Identify which cell holds the provided text, then report its [x, y] central coordinate. 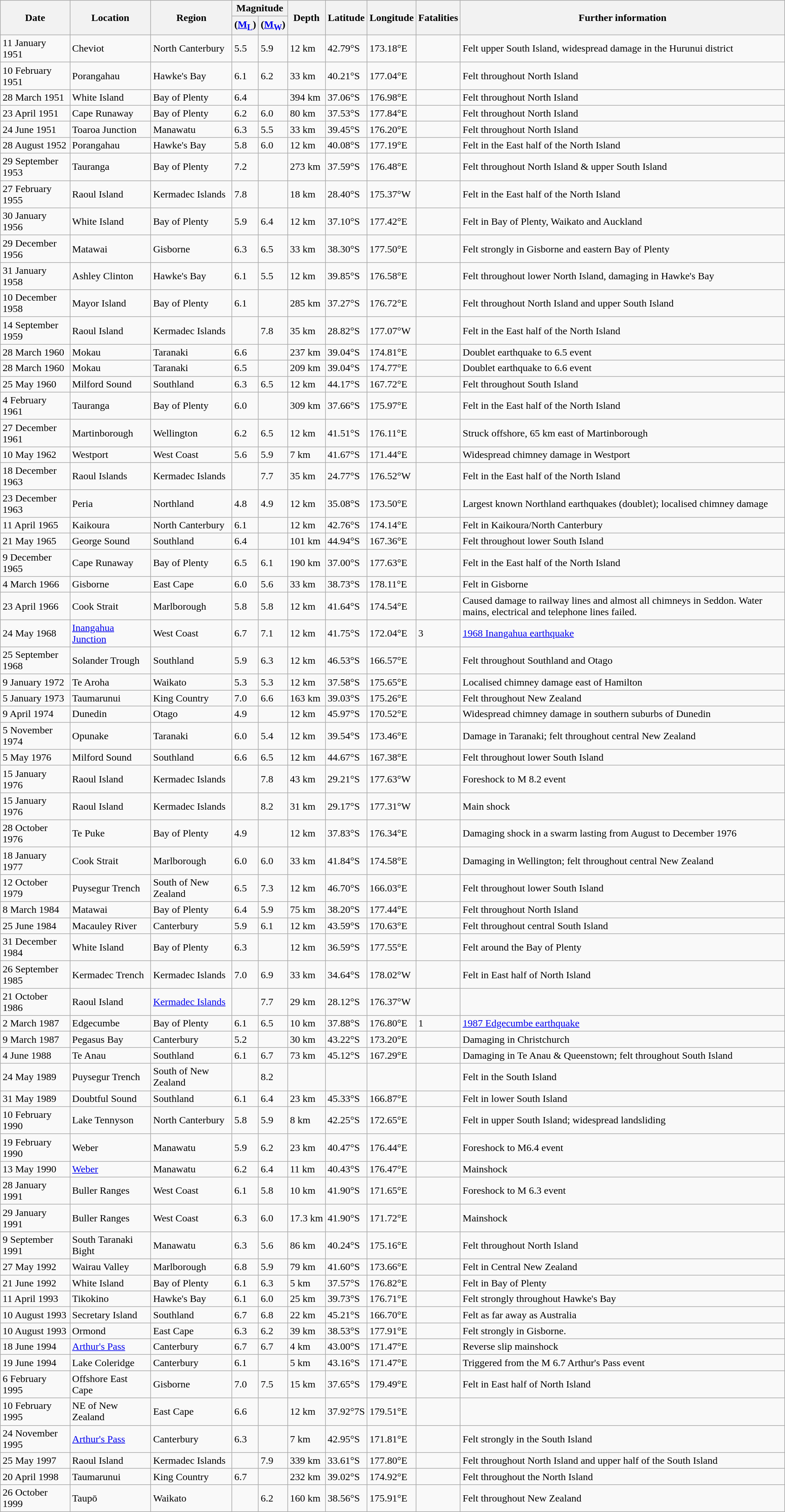
171.81°E [392, 1439]
176.82°E [392, 1283]
Wellington [192, 433]
25 September 1968 [35, 661]
6.9 [273, 974]
27 May 1992 [35, 1267]
176.52°W [392, 476]
176.34°E [392, 834]
Felt strongly in Gisborne and eastern Bay of Plenty [622, 249]
Main shock [622, 806]
24 June 1951 [35, 129]
7.3 [273, 888]
174.81°E [392, 352]
28 October 1976 [35, 834]
Cheviot [111, 49]
40.24°S [346, 1245]
24 May 1968 [35, 633]
Dunedin [111, 714]
(MW) [273, 26]
37.59°S [346, 167]
Opunake [111, 735]
209 km [307, 368]
Largest known Northland earthquakes (doublet); localised chimney damage [622, 503]
45.21°S [346, 1315]
Mayor Island [111, 304]
173.18°E [392, 49]
1968 Inangahua earthquake [622, 633]
11 April 1965 [35, 525]
7.9 [273, 1460]
Further information [622, 18]
5 May 1976 [35, 757]
170.52°E [392, 714]
Widespread chimney damage in Westport [622, 455]
13 May 1990 [35, 1169]
174.14°E [392, 525]
24 May 1989 [35, 1077]
394 km [307, 97]
Region [192, 18]
41.51°S [346, 433]
177.80°E [392, 1460]
40.47°S [346, 1147]
28 March 1951 [35, 97]
31 May 1989 [35, 1099]
171.72°E [392, 1218]
42.76°S [346, 525]
5 January 1973 [35, 698]
Felt in Kaikoura/North Canterbury [622, 525]
29.21°S [346, 779]
28.40°S [346, 195]
4 June 1988 [35, 1055]
1 [438, 1024]
175.16°E [392, 1245]
175.26°E [392, 698]
38.53°S [346, 1331]
Felt throughout North Island and upper South Island [622, 304]
26 September 1985 [35, 974]
Struck offshore, 65 km east of Martinborough [622, 433]
28 January 1991 [35, 1191]
Felt in Gisborne [622, 585]
29.17°S [346, 806]
26 October 1999 [35, 1498]
177.55°E [392, 948]
167.29°E [392, 1055]
4.8 [245, 503]
Felt throughout the North Island [622, 1476]
174.92°E [392, 1476]
38.56°S [346, 1498]
5.2 [245, 1039]
Offshore East Cape [111, 1385]
177.50°E [392, 249]
21 May 1965 [35, 541]
NE of New Zealand [111, 1411]
45.12°S [346, 1055]
39.02°S [346, 1476]
37.53°S [346, 113]
177.07°W [392, 330]
9 September 1991 [35, 1245]
176.44°E [392, 1147]
(ML) [245, 26]
41.84°S [346, 860]
Foreshock to M6.4 event [622, 1147]
177.04°E [392, 75]
23 April 1951 [35, 113]
309 km [307, 406]
Edgecumbe [111, 1024]
18 January 1977 [35, 860]
Reverse slip mainshock [622, 1347]
11 April 1993 [35, 1299]
18 June 1994 [35, 1347]
177.63°W [392, 779]
Felt in Bay of Plenty [622, 1283]
15 km [307, 1385]
Ormond [111, 1331]
178.02°W [392, 974]
177.91°E [392, 1331]
Damaging in Wellington; felt throughout central New Zealand [622, 860]
9 January 1972 [35, 682]
42.25°S [346, 1120]
17.3 km [307, 1218]
174.77°E [392, 368]
4 km [307, 1347]
14 September 1959 [35, 330]
Wairau Valley [111, 1267]
Felt strongly throughout Hawke's Bay [622, 1299]
Inangahua Junction [111, 633]
45.97°S [346, 714]
190 km [307, 563]
Felt in lower South Island [622, 1099]
Felt throughout lower North Island, damaging in Hawke's Bay [622, 276]
237 km [307, 352]
Damaging in Te Anau & Queenstown; felt throughout South Island [622, 1055]
5.4 [273, 735]
174.58°E [392, 860]
35.08°S [346, 503]
37.00°S [346, 563]
Felt strongly in the South Island [622, 1439]
Magnitude [260, 8]
37.65°S [346, 1385]
37.06°S [346, 97]
Date [35, 18]
41.75°S [346, 633]
21 October 1986 [35, 1002]
39.45°S [346, 129]
10 February 1995 [35, 1411]
25 May 1960 [35, 384]
273 km [307, 167]
176.98°E [392, 97]
Felt throughout North Island and upper half of the South Island [622, 1460]
175.65°E [392, 682]
176.80°E [392, 1024]
10 February 1990 [35, 1120]
36.59°S [346, 948]
29 September 1953 [35, 167]
South Taranaki Bight [111, 1245]
166.03°E [392, 888]
Westport [111, 455]
8 March 1984 [35, 910]
176.71°E [392, 1299]
21 June 1992 [35, 1283]
Kermadec Trench [111, 974]
39.73°S [346, 1299]
37.58°S [346, 682]
Secretary Island [111, 1315]
11 January 1951 [35, 49]
31 December 1984 [35, 948]
24 November 1995 [35, 1439]
42.79°S [346, 49]
176.11°E [392, 433]
Northland [192, 503]
101 km [307, 541]
10 February 1951 [35, 75]
43.22°S [346, 1039]
79 km [307, 1267]
Felt in the South Island [622, 1077]
43.16°S [346, 1363]
39.03°S [346, 698]
8 km [307, 1120]
38.20°S [346, 910]
46.70°S [346, 888]
Caused damage to railway lines and almost all chimneys in Seddon. Water mains, electrical and telephone lines failed. [622, 606]
177.19°E [392, 145]
166.57°E [392, 661]
3 [438, 633]
37.27°S [346, 304]
12 October 1979 [35, 888]
179.51°E [392, 1411]
173.20°E [392, 1039]
Felt in Central New Zealand [622, 1267]
Macauley River [111, 926]
24.77°S [346, 476]
43 km [307, 779]
Triggered from the M 6.7 Arthur's Pass event [622, 1363]
Localised chimney damage east of Hamilton [622, 682]
25 June 1984 [35, 926]
167.72°E [392, 384]
Te Puke [111, 834]
166.87°E [392, 1099]
22 km [307, 1315]
167.36°E [392, 541]
7.2 [245, 167]
29 December 1956 [35, 249]
Tikokino [111, 1299]
172.65°E [392, 1120]
9 April 1974 [35, 714]
31 km [307, 806]
9 March 1987 [35, 1039]
175.37°W [392, 195]
Depth [307, 18]
160 km [307, 1498]
Pegasus Bay [111, 1039]
Felt throughout central South Island [622, 926]
44.67°S [346, 757]
173.66°E [392, 1267]
176.37°W [392, 1002]
Te Anau [111, 1055]
80 km [307, 113]
173.50°E [392, 503]
39 km [307, 1331]
44.94°S [346, 541]
Location [111, 18]
10 May 1962 [35, 455]
40.08°S [346, 145]
Raoul Islands [111, 476]
33.61°S [346, 1460]
9 December 1965 [35, 563]
Felt throughout South Island [622, 384]
25 May 1997 [35, 1460]
Damage in Taranaki; felt throughout central New Zealand [622, 735]
176.58°E [392, 276]
Latitude [346, 18]
28.12°S [346, 1002]
177.84°E [392, 113]
Felt around the Bay of Plenty [622, 948]
1987 Edgecumbe earthquake [622, 1024]
44.17°S [346, 384]
174.54°E [392, 606]
Kaikoura [111, 525]
177.31°W [392, 806]
41.60°S [346, 1267]
28 August 1952 [35, 145]
Doubtful Sound [111, 1099]
23 December 1963 [35, 503]
30 January 1956 [35, 221]
172.04°E [392, 633]
Fatalities [438, 18]
179.49°E [392, 1385]
Felt strongly in Gisborne. [622, 1331]
175.91°E [392, 1498]
27 February 1955 [35, 195]
Felt throughout Southland and Otago [622, 661]
178.11°E [392, 585]
177.63°E [392, 563]
Toaroa Junction [111, 129]
Felt as far away as Australia [622, 1315]
Martinborough [111, 433]
Widespread chimney damage in southern suburbs of Dunedin [622, 714]
Foreshock to M 6.3 event [622, 1191]
Damaging in Christchurch [622, 1039]
40.43°S [346, 1169]
18 km [307, 195]
41.67°S [346, 455]
37.88°S [346, 1024]
Felt in upper South Island; widespread landsliding [622, 1120]
38.73°S [346, 585]
166.70°E [392, 1315]
37.57°S [346, 1283]
43.59°S [346, 926]
7.5 [273, 1385]
25 km [307, 1299]
Felt throughout North Island & upper South Island [622, 167]
Foreshock to M 8.2 event [622, 779]
285 km [307, 304]
Peria [111, 503]
37.83°S [346, 834]
4 March 1966 [35, 585]
171.65°E [392, 1191]
173.46°E [392, 735]
30 km [307, 1039]
Longitude [392, 18]
232 km [307, 1476]
75 km [307, 910]
73 km [307, 1055]
Doublet earthquake to 6.5 event [622, 352]
Solander Trough [111, 661]
19 June 1994 [35, 1363]
Otago [192, 714]
34.64°S [346, 974]
86 km [307, 1245]
46.53°S [346, 661]
19 February 1990 [35, 1147]
29 January 1991 [35, 1218]
Lake Tennyson [111, 1120]
42.95°S [346, 1439]
6 February 1995 [35, 1385]
37.10°S [346, 221]
5 November 1974 [35, 735]
28.82°S [346, 330]
37.66°S [346, 406]
29 km [307, 1002]
170.63°E [392, 926]
4 February 1961 [35, 406]
171.44°E [392, 455]
2 March 1987 [35, 1024]
163 km [307, 698]
176.20°E [392, 129]
27 December 1961 [35, 433]
176.47°E [392, 1169]
41.64°S [346, 606]
175.97°E [392, 406]
38.30°S [346, 249]
177.42°E [392, 221]
43.00°S [346, 1347]
George Sound [111, 541]
10 December 1958 [35, 304]
20 April 1998 [35, 1476]
Ashley Clinton [111, 276]
176.72°E [392, 304]
31 January 1958 [35, 276]
45.33°S [346, 1099]
177.44°E [392, 910]
11 km [307, 1169]
37.92°7S [346, 1411]
Felt in Bay of Plenty, Waikato and Auckland [622, 221]
39.54°S [346, 735]
167.38°E [392, 757]
Lake Coleridge [111, 1363]
Damaging shock in a swarm lasting from August to December 1976 [622, 834]
18 December 1963 [35, 476]
Felt upper South Island, widespread damage in the Hurunui district [622, 49]
Taupō [111, 1498]
Doublet earthquake to 6.6 event [622, 368]
176.48°E [392, 167]
339 km [307, 1460]
Te Aroha [111, 682]
39.85°S [346, 276]
23 April 1966 [35, 606]
7.1 [273, 633]
40.21°S [346, 75]
